Search for the cell housing the specified text and yield its (x, y) center coordinate. 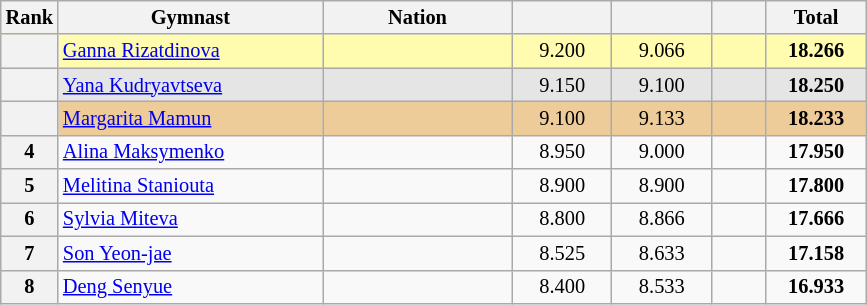
17.800 (816, 186)
8.400 (562, 287)
18.233 (816, 118)
9.066 (662, 51)
Rank (30, 17)
8.525 (562, 253)
Deng Senyue (190, 287)
5 (30, 186)
Ganna Rizatdinova (190, 51)
6 (30, 219)
Gymnast (190, 17)
9.000 (662, 152)
9.150 (562, 85)
Son Yeon-jae (190, 253)
16.933 (816, 287)
8 (30, 287)
9.200 (562, 51)
4 (30, 152)
8.800 (562, 219)
7 (30, 253)
8.633 (662, 253)
8.533 (662, 287)
8.866 (662, 219)
9.133 (662, 118)
Melitina Staniouta (190, 186)
18.250 (816, 85)
17.158 (816, 253)
Yana Kudryavtseva (190, 85)
Sylvia Miteva (190, 219)
Alina Maksymenko (190, 152)
17.666 (816, 219)
Nation (418, 17)
18.266 (816, 51)
Margarita Mamun (190, 118)
17.950 (816, 152)
8.950 (562, 152)
Total (816, 17)
